Detect which cell encompasses the target text, then output its (x, y) center coordinate. 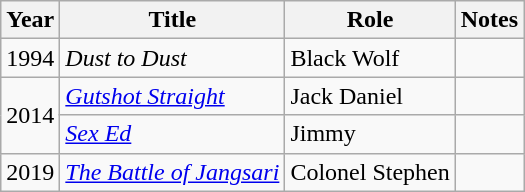
Dust to Dust (172, 58)
Notes (489, 20)
Title (172, 20)
2014 (30, 115)
Black Wolf (370, 58)
The Battle of Jangsari (172, 172)
Colonel Stephen (370, 172)
Sex Ed (172, 134)
Gutshot Straight (172, 96)
Year (30, 20)
Jack Daniel (370, 96)
2019 (30, 172)
Role (370, 20)
Jimmy (370, 134)
1994 (30, 58)
